Identify which cell holds the provided text, then report its [X, Y] central coordinate. 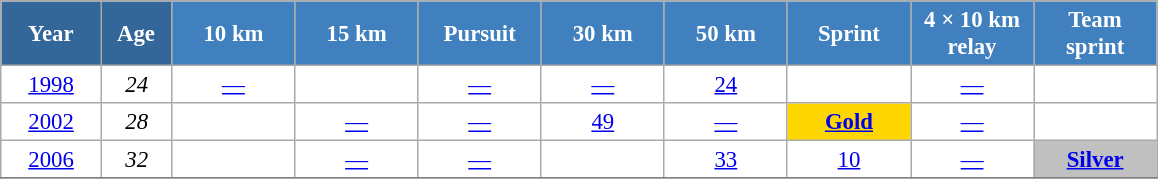
32 [136, 160]
Team sprint [1096, 34]
Sprint [848, 34]
10 km [234, 34]
50 km [726, 34]
Age [136, 34]
33 [726, 160]
2002 [52, 122]
15 km [356, 34]
49 [602, 122]
Pursuit [480, 34]
4 × 10 km relay [972, 34]
28 [136, 122]
1998 [52, 85]
Gold [848, 122]
Year [52, 34]
Silver [1096, 160]
10 [848, 160]
2006 [52, 160]
30 km [602, 34]
